For the text-containing cell, return its midpoint in [x, y] coordinate format. 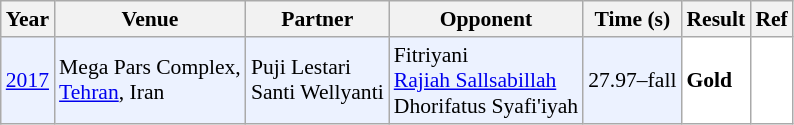
Ref [771, 19]
Time (s) [632, 19]
Puji Lestari Santi Wellyanti [318, 80]
Result [716, 19]
Venue [150, 19]
Mega Pars Complex, Tehran, Iran [150, 80]
Fitriyani Rajiah Sallsabillah Dhorifatus Syafi'iyah [486, 80]
Partner [318, 19]
Opponent [486, 19]
Year [28, 19]
Gold [716, 80]
27.97–fall [632, 80]
2017 [28, 80]
